From the cell containing the given text, extract its center point as [x, y] coordinate. 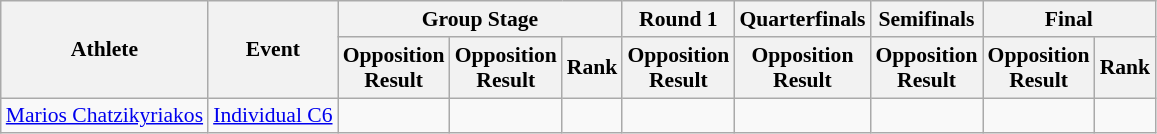
Marios Chatzikyriakos [104, 116]
Event [272, 50]
Group Stage [480, 19]
Quarterfinals [802, 19]
Final [1070, 19]
Semifinals [926, 19]
Individual C6 [272, 116]
Athlete [104, 50]
Round 1 [678, 19]
